For the text-containing cell, return its midpoint in [x, y] coordinate format. 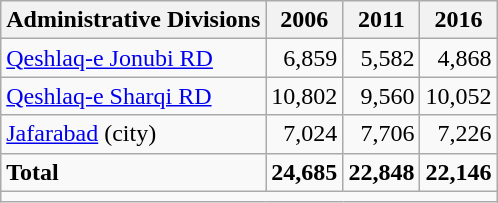
7,706 [382, 134]
9,560 [382, 96]
Administrative Divisions [134, 20]
2011 [382, 20]
7,226 [458, 134]
10,802 [304, 96]
Jafarabad (city) [134, 134]
2016 [458, 20]
7,024 [304, 134]
Qeshlaq-e Jonubi RD [134, 58]
2006 [304, 20]
22,146 [458, 172]
5,582 [382, 58]
10,052 [458, 96]
4,868 [458, 58]
Total [134, 172]
24,685 [304, 172]
Qeshlaq-e Sharqi RD [134, 96]
22,848 [382, 172]
6,859 [304, 58]
